Determine the (x, y) coordinate at the center of the cell enclosing the given text.  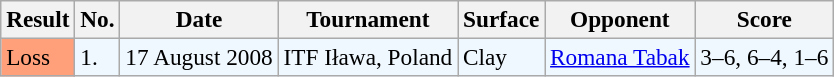
1. (98, 57)
Romana Tabak (620, 57)
Opponent (620, 19)
3–6, 6–4, 1–6 (764, 57)
Result (38, 19)
No. (98, 19)
Loss (38, 57)
Date (199, 19)
Score (764, 19)
Surface (502, 19)
17 August 2008 (199, 57)
Clay (502, 57)
Tournament (368, 19)
ITF Iława, Poland (368, 57)
